From the cell containing the given text, extract its center point as (x, y) coordinate. 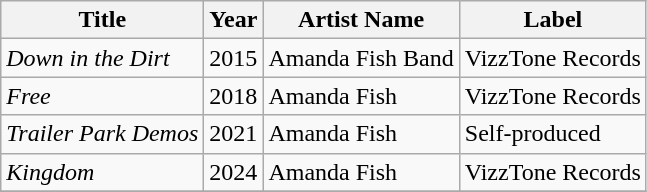
Kingdom (102, 172)
Label (552, 20)
Down in the Dirt (102, 58)
Amanda Fish Band (361, 58)
2018 (234, 96)
2024 (234, 172)
2021 (234, 134)
Self-produced (552, 134)
Title (102, 20)
Free (102, 96)
Artist Name (361, 20)
2015 (234, 58)
Year (234, 20)
Trailer Park Demos (102, 134)
